Provide the [x, y] coordinate of the cell's center where the given text is located.  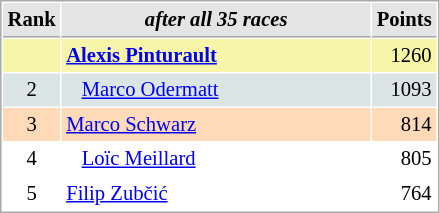
after all 35 races [216, 20]
Marco Schwarz [216, 124]
4 [32, 158]
Loïc Meillard [216, 158]
Rank [32, 20]
2 [32, 90]
3 [32, 124]
Marco Odermatt [216, 90]
805 [404, 158]
1260 [404, 56]
764 [404, 194]
5 [32, 194]
Alexis Pinturault [216, 56]
1093 [404, 90]
814 [404, 124]
Filip Zubčić [216, 194]
Points [404, 20]
